Pinpoint the cell where the given text exists, returning its [x, y] midpoint coordinate. 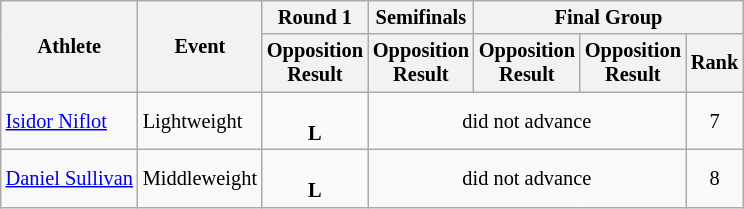
Rank [714, 63]
Isidor Niflot [70, 121]
Round 1 [315, 17]
Event [200, 46]
Middleweight [200, 178]
8 [714, 178]
Athlete [70, 46]
Final Group [608, 17]
Daniel Sullivan [70, 178]
7 [714, 121]
Semifinals [421, 17]
Lightweight [200, 121]
